Determine the (X, Y) coordinate at the center of the cell enclosing the given text.  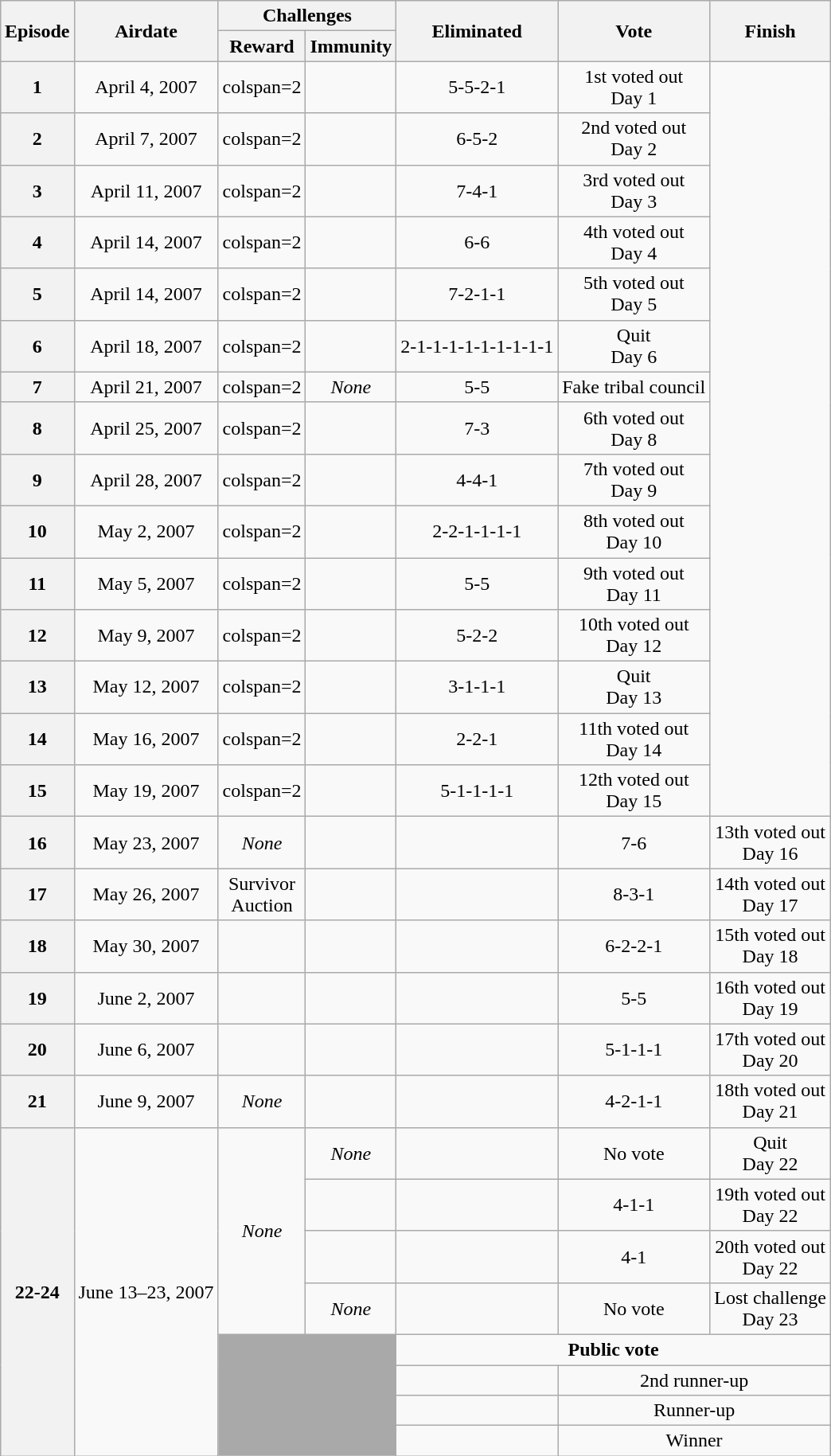
16th voted outDay 19 (771, 998)
19th voted outDay 22 (771, 1205)
May 9, 2007 (146, 635)
4-4-1 (478, 479)
18th voted outDay 21 (771, 1102)
SurvivorAuction (262, 895)
5 (37, 295)
May 5, 2007 (146, 583)
5-2-2 (478, 635)
3rd voted outDay 3 (634, 191)
8th voted outDay 10 (634, 532)
Runner-up (694, 1411)
Reward (262, 46)
10th voted outDay 12 (634, 635)
5th voted outDay 5 (634, 295)
12th voted outDay 15 (634, 791)
April 11, 2007 (146, 191)
16 (37, 842)
Challenges (307, 16)
4 (37, 242)
22-24 (37, 1291)
Episode (37, 31)
QuitDay 22 (771, 1153)
June 9, 2007 (146, 1102)
6-5-2 (478, 139)
4-2-1-1 (634, 1102)
May 16, 2007 (146, 739)
2-2-1-1-1-1 (478, 532)
April 18, 2007 (146, 345)
May 19, 2007 (146, 791)
4-1 (634, 1256)
20 (37, 1049)
QuitDay 13 (634, 688)
5-1-1-1-1 (478, 791)
QuitDay 6 (634, 345)
19 (37, 998)
5-1-1-1 (634, 1049)
7th voted outDay 9 (634, 479)
May 26, 2007 (146, 895)
17 (37, 895)
17th voted outDay 20 (771, 1049)
May 30, 2007 (146, 946)
7-6 (634, 842)
14th voted outDay 17 (771, 895)
9 (37, 479)
Airdate (146, 31)
6th voted outDay 8 (634, 428)
6 (37, 345)
18 (37, 946)
3-1-1-1 (478, 688)
2nd runner-up (694, 1380)
9th voted outDay 11 (634, 583)
4-1-1 (634, 1205)
8-3-1 (634, 895)
April 4, 2007 (146, 88)
Public vote (614, 1349)
4th voted outDay 4 (634, 242)
7-3 (478, 428)
April 7, 2007 (146, 139)
12 (37, 635)
20th voted outDay 22 (771, 1256)
May 2, 2007 (146, 532)
2-1-1-1-1-1-1-1-1-1 (478, 345)
2nd voted outDay 2 (634, 139)
1st voted outDay 1 (634, 88)
1 (37, 88)
Vote (634, 31)
10 (37, 532)
13th voted outDay 16 (771, 842)
11 (37, 583)
April 21, 2007 (146, 387)
21 (37, 1102)
Winner (694, 1441)
7 (37, 387)
June 6, 2007 (146, 1049)
June 13–23, 2007 (146, 1291)
April 25, 2007 (146, 428)
Fake tribal council (634, 387)
7-2-1-1 (478, 295)
2-2-1 (478, 739)
15 (37, 791)
2 (37, 139)
Lost challengeDay 23 (771, 1309)
May 23, 2007 (146, 842)
14 (37, 739)
6-2-2-1 (634, 946)
Immunity (351, 46)
May 12, 2007 (146, 688)
June 2, 2007 (146, 998)
6-6 (478, 242)
15th voted outDay 18 (771, 946)
5-5-2-1 (478, 88)
8 (37, 428)
April 28, 2007 (146, 479)
11th voted outDay 14 (634, 739)
Eliminated (478, 31)
7-4-1 (478, 191)
3 (37, 191)
13 (37, 688)
Finish (771, 31)
